Identify which cell holds the provided text, then report its (x, y) central coordinate. 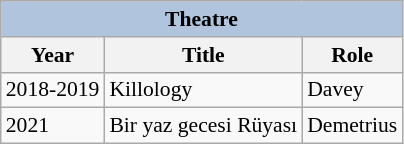
Role (352, 55)
Title (203, 55)
Bir yaz gecesi Rüyası (203, 126)
2021 (53, 126)
Davey (352, 90)
Theatre (202, 19)
Demetrius (352, 126)
Year (53, 55)
2018-2019 (53, 90)
Killology (203, 90)
